Locate the cell with the specified text and output its [x, y] center coordinate. 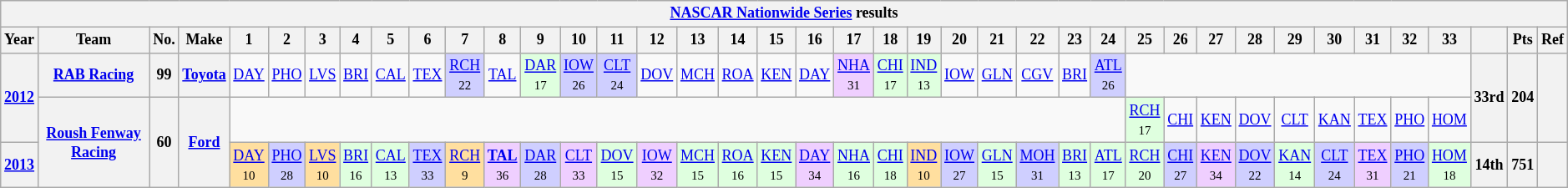
HOM18 [1449, 165]
KEN15 [776, 165]
IOW [960, 75]
1 [249, 40]
26 [1181, 40]
MCH15 [698, 165]
20 [960, 40]
PHO28 [287, 165]
ATL26 [1108, 75]
DAY34 [815, 165]
23 [1075, 40]
Ford [204, 142]
2 [287, 40]
9 [541, 40]
HOM [1449, 120]
2013 [20, 165]
ATL17 [1108, 165]
Toyota [204, 75]
MOH31 [1037, 165]
60 [164, 142]
32 [1409, 40]
RAB Racing [94, 75]
DOV22 [1255, 165]
Pts [1523, 40]
IND13 [923, 75]
DOV15 [617, 165]
Team [94, 40]
27 [1216, 40]
24 [1108, 40]
Make [204, 40]
33rd [1490, 97]
CHI27 [1181, 165]
RCH20 [1145, 165]
18 [890, 40]
CHI [1181, 120]
NASCAR Nationwide Series results [784, 13]
KAN14 [1295, 165]
22 [1037, 40]
7 [465, 40]
RCH17 [1145, 120]
2012 [20, 97]
CLT33 [579, 165]
ROA [738, 75]
99 [164, 75]
6 [427, 40]
DAR17 [541, 75]
No. [164, 40]
10 [579, 40]
TAL [503, 75]
CLT [1295, 120]
28 [1255, 40]
KAN [1335, 120]
GLN [997, 75]
204 [1523, 97]
TEX31 [1373, 165]
4 [356, 40]
IOW27 [960, 165]
DAR28 [541, 165]
15 [776, 40]
PHO21 [1409, 165]
Roush Fenway Racing [94, 142]
21 [997, 40]
11 [617, 40]
GLN15 [997, 165]
19 [923, 40]
CAL13 [391, 165]
IOW32 [657, 165]
RCH9 [465, 165]
31 [1373, 40]
LVS10 [322, 165]
KEN34 [1216, 165]
TEX33 [427, 165]
NHA16 [854, 165]
3 [322, 40]
IOW26 [579, 75]
MCH [698, 75]
CHI18 [890, 165]
25 [1145, 40]
DAY10 [249, 165]
Year [20, 40]
IND10 [923, 165]
Ref [1553, 40]
8 [503, 40]
CHI17 [890, 75]
LVS [322, 75]
33 [1449, 40]
13 [698, 40]
29 [1295, 40]
CGV [1037, 75]
14th [1490, 165]
RCH22 [465, 75]
BRI13 [1075, 165]
5 [391, 40]
17 [854, 40]
TAL36 [503, 165]
14 [738, 40]
30 [1335, 40]
ROA16 [738, 165]
NHA31 [854, 75]
CAL [391, 75]
16 [815, 40]
751 [1523, 165]
BRI16 [356, 165]
12 [657, 40]
